Determine the (X, Y) coordinate at the center of the cell enclosing the given text.  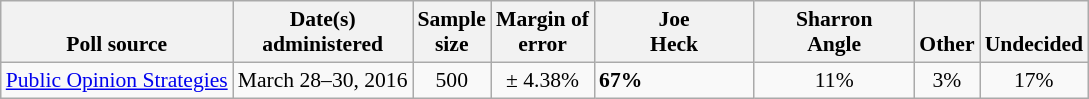
Margin oferror (542, 32)
17% (1034, 80)
Poll source (117, 32)
JoeHeck (674, 32)
Samplesize (451, 32)
67% (674, 80)
± 4.38% (542, 80)
Undecided (1034, 32)
Date(s)administered (323, 32)
Public Opinion Strategies (117, 80)
Other (946, 32)
SharronAngle (834, 32)
3% (946, 80)
500 (451, 80)
11% (834, 80)
March 28–30, 2016 (323, 80)
